Find where the given text appears and provide that cell's center as (x, y) coordinate. 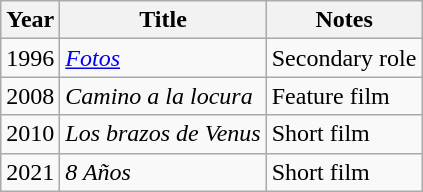
1996 (30, 58)
2021 (30, 172)
Fotos (163, 58)
Camino a la locura (163, 96)
2008 (30, 96)
Title (163, 20)
Secondary role (344, 58)
Year (30, 20)
8 Años (163, 172)
Feature film (344, 96)
Notes (344, 20)
Los brazos de Venus (163, 134)
2010 (30, 134)
